For the text-containing cell, return its midpoint in (X, Y) coordinate format. 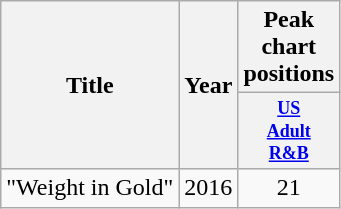
Title (90, 85)
21 (289, 188)
USAdultR&B (289, 131)
Year (208, 85)
"Weight in Gold" (90, 188)
2016 (208, 188)
Peak chart positions (289, 47)
